Scan for the cell matching the given text and deliver its [x, y] coordinate at center. 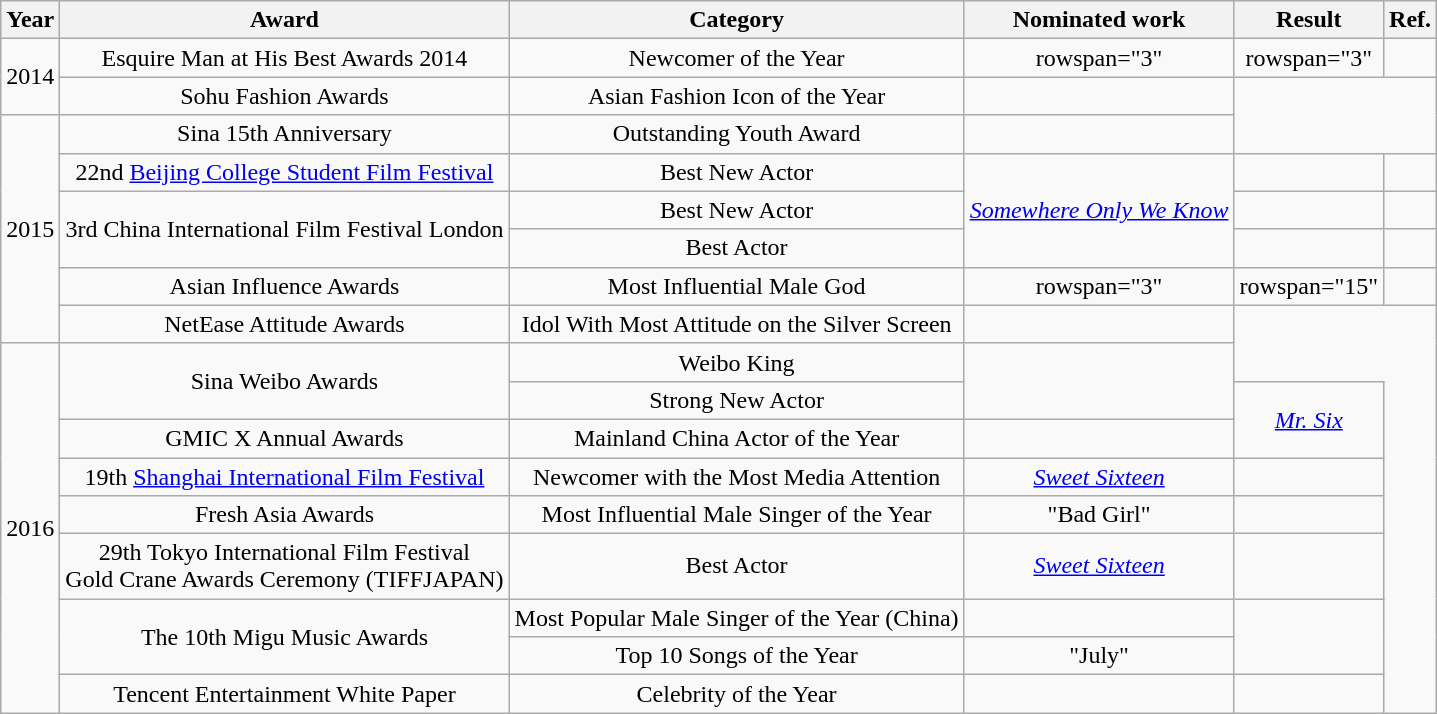
Celebrity of the Year [736, 694]
Tencent Entertainment White Paper [284, 694]
19th Shanghai International Film Festival [284, 477]
Ref. [1410, 20]
Award [284, 20]
Mr. Six [1309, 419]
Weibo King [736, 362]
Most Popular Male Singer of the Year (China) [736, 618]
2016 [30, 528]
Newcomer with the Most Media Attention [736, 477]
Most Influential Male God [736, 286]
Sohu Fashion Awards [284, 96]
"July" [1099, 656]
Mainland China Actor of the Year [736, 438]
Outstanding Youth Award [736, 134]
NetEase Attitude Awards [284, 324]
Somewhere Only We Know [1099, 210]
The 10th Migu Music Awards [284, 637]
3rd China International Film Festival London [284, 229]
Esquire Man at His Best Awards 2014 [284, 58]
Top 10 Songs of the Year [736, 656]
22nd Beijing College Student Film Festival [284, 172]
Newcomer of the Year [736, 58]
Asian Influence Awards [284, 286]
Asian Fashion Icon of the Year [736, 96]
Strong New Actor [736, 400]
Sina 15th Anniversary [284, 134]
29th Tokyo International Film FestivalGold Crane Awards Ceremony (TIFFJAPAN) [284, 566]
Fresh Asia Awards [284, 515]
GMIC X Annual Awards [284, 438]
Result [1309, 20]
2014 [30, 77]
Idol With Most Attitude on the Silver Screen [736, 324]
2015 [30, 229]
Year [30, 20]
Sina Weibo Awards [284, 381]
Most Influential Male Singer of the Year [736, 515]
"Bad Girl" [1099, 515]
Category [736, 20]
rowspan="15" [1309, 286]
Nominated work [1099, 20]
